Extract the (X, Y) coordinate from the center of the cell holding the provided text.  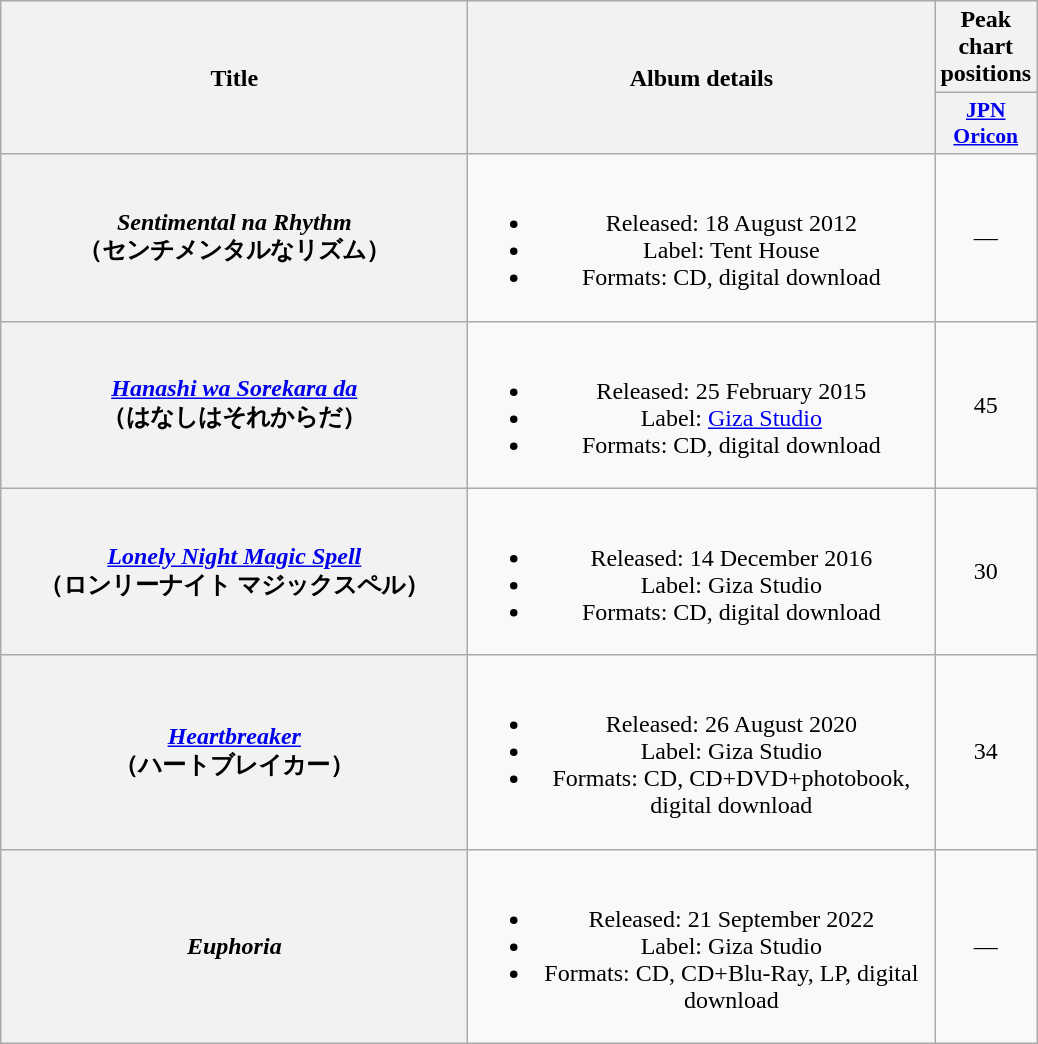
Album details (702, 78)
Released: 26 August 2020Label: Giza StudioFormats: CD, CD+DVD+photobook, digital download (702, 752)
JPNOricon (986, 124)
Heartbreaker（ハートブレイカー） (234, 752)
Released: 25 February 2015Label: Giza StudioFormats: CD, digital download (702, 404)
Peakchartpositions (986, 47)
Released: 14 December 2016Label: Giza StudioFormats: CD, digital download (702, 572)
34 (986, 752)
Lonely Night Magic Spell（ロンリーナイト マジックスペル） (234, 572)
Title (234, 78)
45 (986, 404)
Euphoria (234, 946)
30 (986, 572)
Released: 21 September 2022Label: Giza StudioFormats: CD, CD+Blu-Ray, LP, digital download (702, 946)
Sentimental na Rhythm（センチメンタルなリズム） (234, 238)
Hanashi wa Sorekara da（はなしはそれからだ） (234, 404)
Released: 18 August 2012Label: Tent HouseFormats: CD, digital download (702, 238)
